Identify which cell holds the provided text, then report its (x, y) central coordinate. 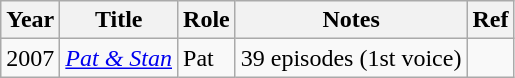
Ref (490, 20)
Year (30, 20)
39 episodes (1st voice) (351, 58)
Role (207, 20)
Title (119, 20)
Pat & Stan (119, 58)
Notes (351, 20)
2007 (30, 58)
Pat (207, 58)
